Scan for the cell matching the given text and deliver its (X, Y) coordinate at center. 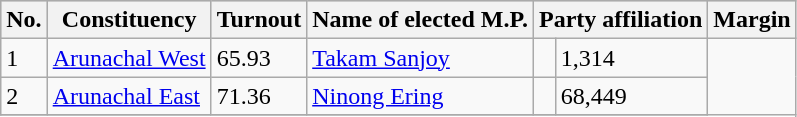
Arunachal East (129, 96)
Takam Sanjoy (420, 58)
Ninong Ering (420, 96)
2 (24, 96)
Party affiliation (620, 20)
Turnout (259, 20)
Arunachal West (129, 58)
No. (24, 20)
1 (24, 58)
71.36 (259, 96)
Name of elected M.P. (420, 20)
65.93 (259, 58)
68,449 (632, 96)
1,314 (632, 58)
Margin (752, 20)
Constituency (129, 20)
